Provide the (X, Y) coordinate of the cell's center where the given text is located.  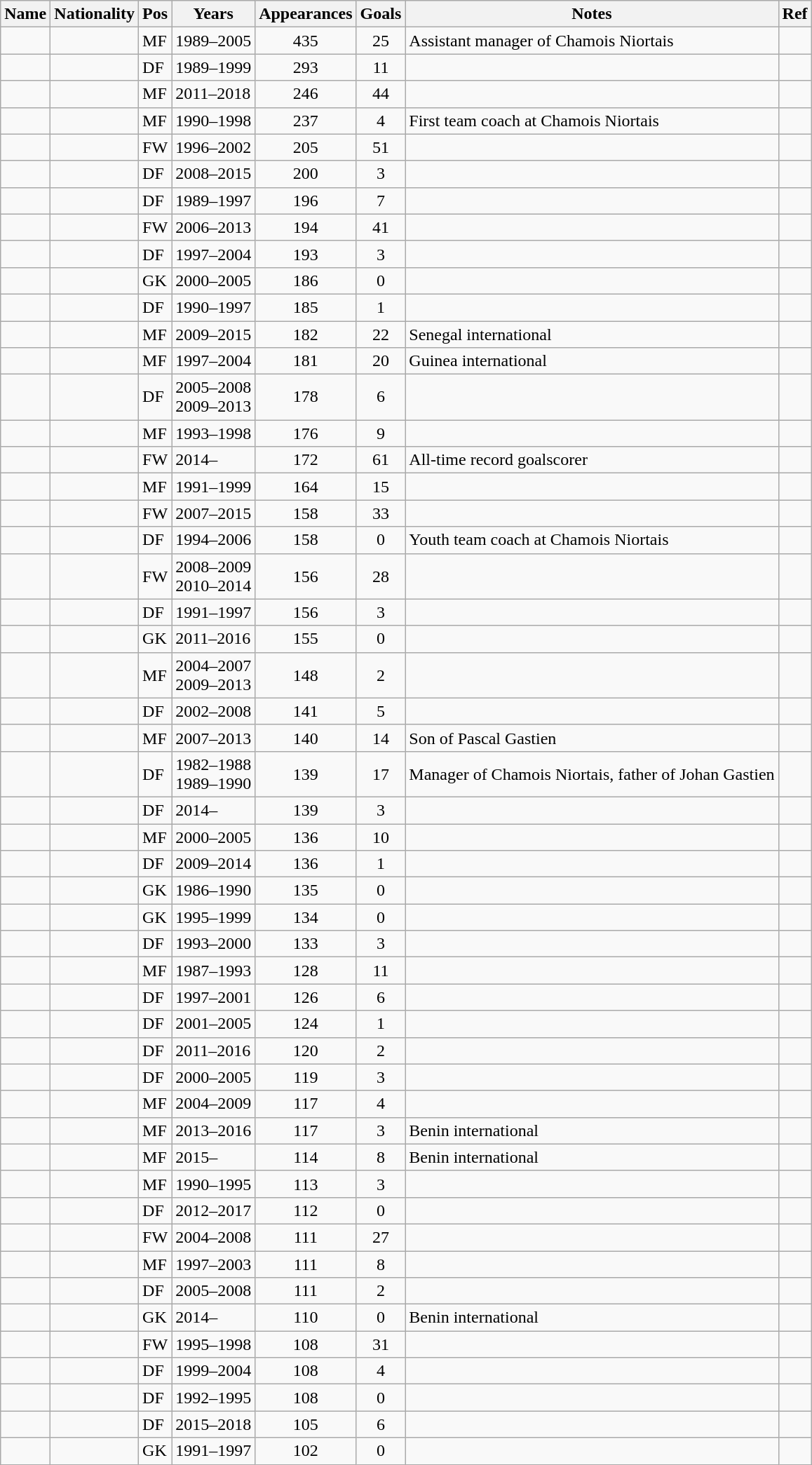
27 (381, 1237)
1995–1999 (213, 917)
293 (306, 67)
7 (381, 201)
128 (306, 971)
1991–1999 (213, 487)
2007–2015 (213, 513)
Ref (795, 14)
Appearances (306, 14)
33 (381, 513)
Manager of Chamois Niortais, father of Johan Gastien (592, 774)
2015– (213, 1157)
1990–1998 (213, 121)
17 (381, 774)
2009–2014 (213, 864)
120 (306, 1051)
1987–1993 (213, 971)
2005–20082009–2013 (213, 397)
Goals (381, 14)
155 (306, 639)
61 (381, 460)
141 (306, 711)
2004–2009 (213, 1104)
186 (306, 281)
2001–2005 (213, 1024)
205 (306, 147)
22 (381, 335)
10 (381, 837)
Years (213, 14)
435 (306, 41)
Son of Pascal Gastien (592, 738)
2008–20092010–2014 (213, 576)
148 (306, 675)
2011–2018 (213, 94)
1997–2001 (213, 997)
2015–2018 (213, 1424)
140 (306, 738)
110 (306, 1318)
185 (306, 307)
1990–1995 (213, 1184)
1994–2006 (213, 540)
Pos (156, 14)
102 (306, 1451)
1999–2004 (213, 1371)
200 (306, 174)
133 (306, 944)
112 (306, 1210)
176 (306, 433)
41 (381, 227)
105 (306, 1424)
1993–1998 (213, 433)
1995–1998 (213, 1344)
237 (306, 121)
1997–2003 (213, 1264)
Notes (592, 14)
181 (306, 361)
178 (306, 397)
119 (306, 1077)
1982–19881989–1990 (213, 774)
2004–2008 (213, 1237)
1996–2002 (213, 147)
164 (306, 487)
25 (381, 41)
246 (306, 94)
194 (306, 227)
5 (381, 711)
1993–2000 (213, 944)
1989–1999 (213, 67)
1990–1997 (213, 307)
2012–2017 (213, 1210)
14 (381, 738)
51 (381, 147)
First team coach at Chamois Niortais (592, 121)
20 (381, 361)
2002–2008 (213, 711)
126 (306, 997)
2013–2016 (213, 1130)
Senegal international (592, 335)
1989–2005 (213, 41)
2005–2008 (213, 1291)
193 (306, 254)
2004–20072009–2013 (213, 675)
135 (306, 891)
Nationality (95, 14)
196 (306, 201)
15 (381, 487)
113 (306, 1184)
31 (381, 1344)
1989–1997 (213, 201)
114 (306, 1157)
2009–2015 (213, 335)
172 (306, 460)
28 (381, 576)
44 (381, 94)
2006–2013 (213, 227)
Name (25, 14)
182 (306, 335)
Assistant manager of Chamois Niortais (592, 41)
Youth team coach at Chamois Niortais (592, 540)
1986–1990 (213, 891)
124 (306, 1024)
1992–1995 (213, 1398)
Guinea international (592, 361)
9 (381, 433)
134 (306, 917)
2008–2015 (213, 174)
2007–2013 (213, 738)
All-time record goalscorer (592, 460)
